Return the (X, Y) coordinate for the center point of the cell that contains the specified text.  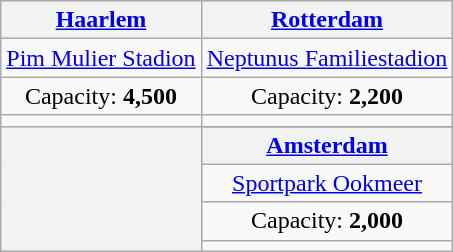
Capacity: 2,200 (327, 96)
Capacity: 2,000 (327, 221)
Sportpark Ookmeer (327, 183)
Capacity: 4,500 (101, 96)
Haarlem (101, 20)
Rotterdam (327, 20)
Amsterdam (327, 145)
Neptunus Familiestadion (327, 58)
Pim Mulier Stadion (101, 58)
